Search for the cell housing the specified text and yield its (x, y) center coordinate. 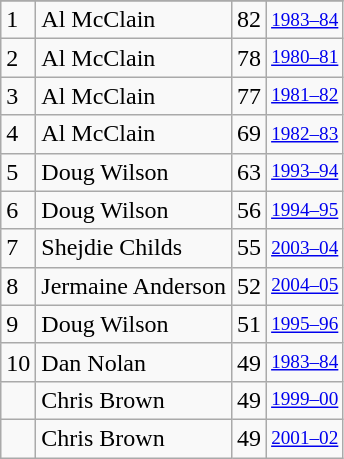
82 (248, 20)
1994–95 (305, 210)
7 (18, 248)
51 (248, 324)
52 (248, 286)
56 (248, 210)
1999–00 (305, 400)
6 (18, 210)
Jermaine Anderson (134, 286)
2004–05 (305, 286)
10 (18, 362)
9 (18, 324)
8 (18, 286)
1993–94 (305, 172)
1981–82 (305, 96)
Shejdie Childs (134, 248)
2001–02 (305, 438)
69 (248, 134)
1995–96 (305, 324)
77 (248, 96)
2 (18, 58)
2003–04 (305, 248)
Dan Nolan (134, 362)
1980–81 (305, 58)
63 (248, 172)
5 (18, 172)
3 (18, 96)
4 (18, 134)
1 (18, 20)
55 (248, 248)
78 (248, 58)
1982–83 (305, 134)
